Return the (x, y) coordinate for the center point of the cell that contains the specified text.  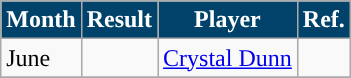
Crystal Dunn (228, 58)
Player (228, 20)
Ref. (324, 20)
Result (119, 20)
Month (41, 20)
June (41, 58)
